Search for the cell housing the specified text and yield its [X, Y] center coordinate. 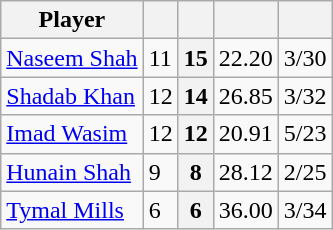
Tymal Mills [72, 210]
11 [160, 58]
Hunain Shah [72, 172]
22.20 [246, 58]
15 [196, 58]
26.85 [246, 96]
Player [72, 20]
8 [196, 172]
36.00 [246, 210]
3/30 [305, 58]
14 [196, 96]
9 [160, 172]
3/34 [305, 210]
Naseem Shah [72, 58]
Shadab Khan [72, 96]
3/32 [305, 96]
20.91 [246, 134]
28.12 [246, 172]
Imad Wasim [72, 134]
2/25 [305, 172]
5/23 [305, 134]
